Pinpoint the cell where the given text exists, returning its (X, Y) midpoint coordinate. 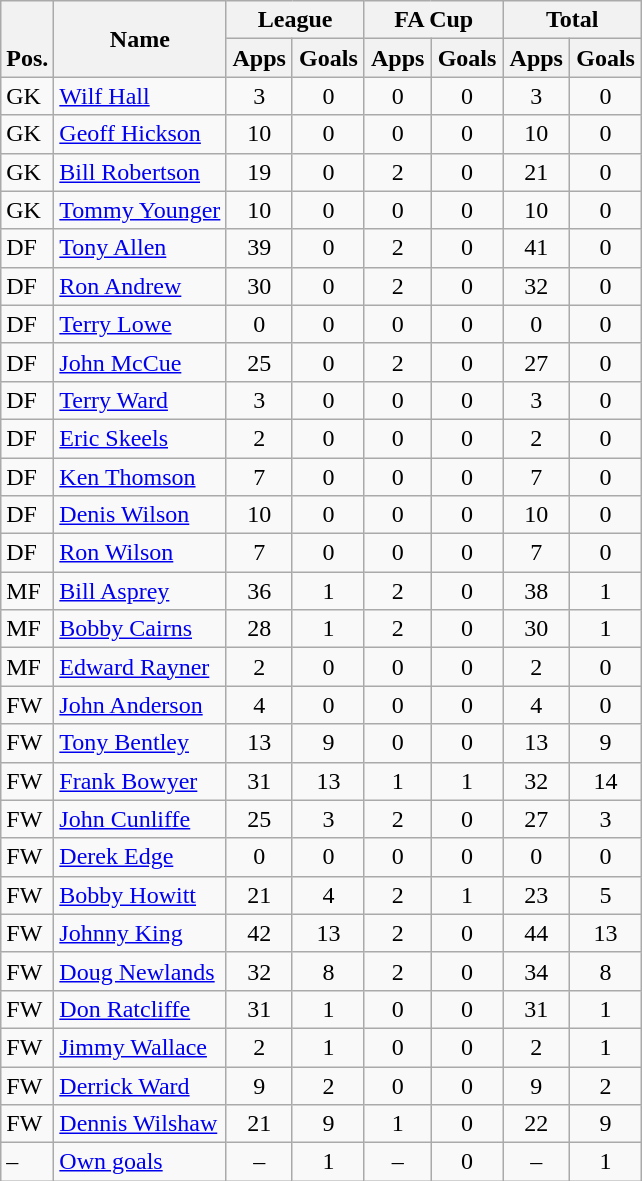
FA Cup (434, 20)
14 (606, 781)
Terry Lowe (140, 324)
Wilf Hall (140, 96)
38 (536, 591)
Tony Allen (140, 248)
36 (260, 591)
Ken Thomson (140, 477)
Ron Andrew (140, 286)
28 (260, 629)
Tommy Younger (140, 210)
Own goals (140, 1162)
23 (536, 895)
Tony Bentley (140, 743)
League (296, 20)
39 (260, 248)
Name (140, 39)
Don Ratcliffe (140, 1009)
John Anderson (140, 705)
John McCue (140, 362)
Total (572, 20)
44 (536, 933)
Doug Newlands (140, 971)
Terry Ward (140, 400)
Jimmy Wallace (140, 1047)
34 (536, 971)
Derek Edge (140, 857)
Eric Skeels (140, 438)
41 (536, 248)
Bill Asprey (140, 591)
Pos. (28, 39)
Geoff Hickson (140, 134)
Bill Robertson (140, 172)
John Cunliffe (140, 819)
Johnny King (140, 933)
Dennis Wilshaw (140, 1124)
19 (260, 172)
42 (260, 933)
Ron Wilson (140, 553)
5 (606, 895)
22 (536, 1124)
Derrick Ward (140, 1085)
Bobby Cairns (140, 629)
Frank Bowyer (140, 781)
Bobby Howitt (140, 895)
Edward Rayner (140, 667)
Denis Wilson (140, 515)
